Pinpoint the cell where the given text exists, returning its (X, Y) midpoint coordinate. 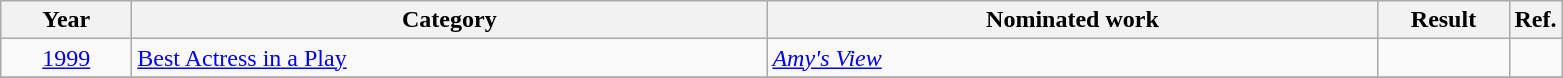
Best Actress in a Play (450, 58)
Ref. (1536, 20)
Year (66, 20)
1999 (66, 58)
Result (1444, 20)
Nominated work (1072, 20)
Category (450, 20)
Amy's View (1072, 58)
